Pinpoint the cell where the given text exists, returning its (x, y) midpoint coordinate. 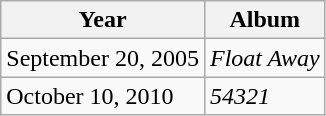
September 20, 2005 (103, 58)
October 10, 2010 (103, 96)
Float Away (264, 58)
54321 (264, 96)
Year (103, 20)
Album (264, 20)
